Return the (x, y) coordinate for the center point of the cell that contains the specified text.  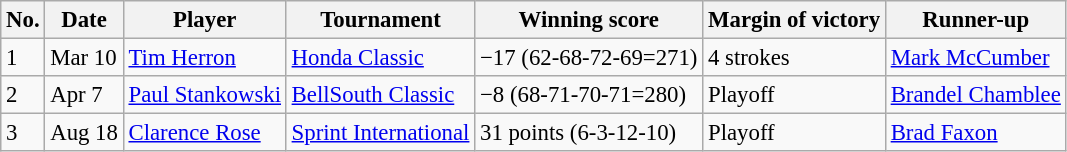
Brad Faxon (976, 133)
Clarence Rose (204, 133)
3 (23, 133)
Paul Stankowski (204, 95)
1 (23, 58)
−17 (62-68-72-69=271) (589, 58)
4 strokes (794, 58)
Honda Classic (380, 58)
Tim Herron (204, 58)
Tournament (380, 20)
2 (23, 95)
No. (23, 20)
Mark McCumber (976, 58)
Margin of victory (794, 20)
BellSouth Classic (380, 95)
−8 (68-71-70-71=280) (589, 95)
Date (84, 20)
Sprint International (380, 133)
Apr 7 (84, 95)
Player (204, 20)
Aug 18 (84, 133)
Runner-up (976, 20)
Mar 10 (84, 58)
Winning score (589, 20)
31 points (6-3-12-10) (589, 133)
Brandel Chamblee (976, 95)
